Search for the cell housing the specified text and yield its [X, Y] center coordinate. 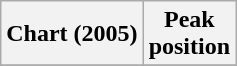
Chart (2005) [72, 34]
Peakposition [189, 34]
